Pinpoint the cell where the given text exists, returning its (x, y) midpoint coordinate. 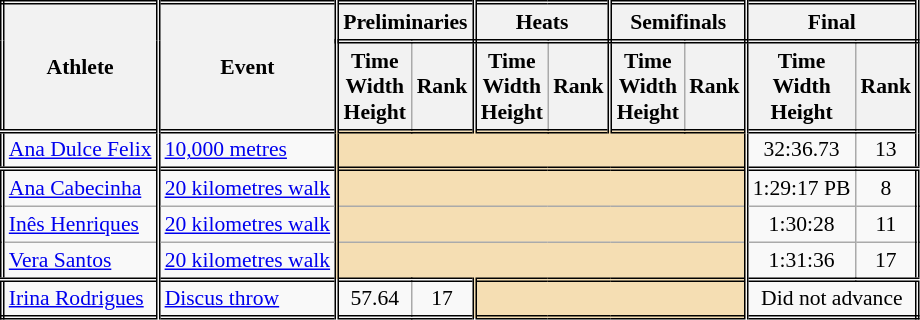
Final (832, 22)
1:30:28 (800, 225)
Vera Santos (80, 260)
Irina Rodrigues (80, 298)
Heats (542, 22)
Athlete (80, 67)
1:31:36 (800, 260)
10,000 metres (248, 150)
Semifinals (678, 22)
57.64 (374, 298)
Event (248, 67)
Preliminaries (406, 22)
Inês Henriques (80, 225)
1:29:17 PB (800, 188)
8 (887, 188)
13 (887, 150)
11 (887, 225)
Did not advance (832, 298)
Ana Dulce Felix (80, 150)
Ana Cabecinha (80, 188)
32:36.73 (800, 150)
Discus throw (248, 298)
